Detect which cell encompasses the target text, then output its [x, y] center coordinate. 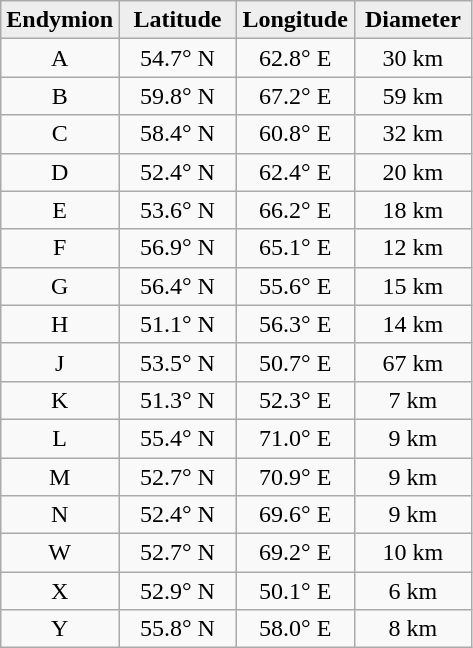
69.2° E [295, 553]
6 km [413, 591]
53.5° N [178, 362]
Diameter [413, 20]
69.6° E [295, 515]
32 km [413, 134]
12 km [413, 248]
A [60, 58]
K [60, 400]
30 km [413, 58]
14 km [413, 324]
M [60, 477]
20 km [413, 172]
G [60, 286]
55.8° N [178, 629]
65.1° E [295, 248]
71.0° E [295, 438]
60.8° E [295, 134]
52.9° N [178, 591]
56.9° N [178, 248]
18 km [413, 210]
56.3° E [295, 324]
Endymion [60, 20]
55.6° E [295, 286]
59.8° N [178, 96]
55.4° N [178, 438]
62.4° E [295, 172]
59 km [413, 96]
51.3° N [178, 400]
Latitude [178, 20]
Y [60, 629]
66.2° E [295, 210]
L [60, 438]
B [60, 96]
W [60, 553]
D [60, 172]
51.1° N [178, 324]
X [60, 591]
Longitude [295, 20]
67.2° E [295, 96]
52.3° E [295, 400]
C [60, 134]
8 km [413, 629]
15 km [413, 286]
E [60, 210]
7 km [413, 400]
62.8° E [295, 58]
58.0° E [295, 629]
J [60, 362]
H [60, 324]
10 km [413, 553]
50.1° E [295, 591]
54.7° N [178, 58]
N [60, 515]
F [60, 248]
70.9° E [295, 477]
53.6° N [178, 210]
58.4° N [178, 134]
50.7° E [295, 362]
56.4° N [178, 286]
67 km [413, 362]
